Detect which cell encompasses the target text, then output its [x, y] center coordinate. 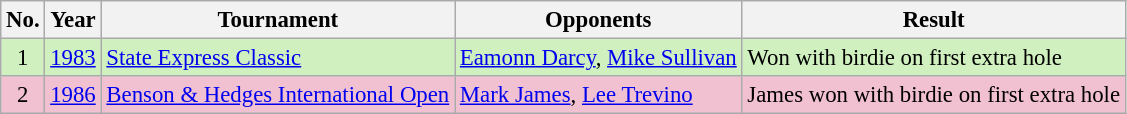
Year [73, 20]
Benson & Hedges International Open [278, 95]
Mark James, Lee Trevino [599, 95]
Tournament [278, 20]
2 [23, 95]
1986 [73, 95]
Opponents [599, 20]
State Express Classic [278, 58]
1983 [73, 58]
1 [23, 58]
No. [23, 20]
Eamonn Darcy, Mike Sullivan [599, 58]
Won with birdie on first extra hole [934, 58]
Result [934, 20]
James won with birdie on first extra hole [934, 95]
